Find where the given text appears and provide that cell's center as [X, Y] coordinate. 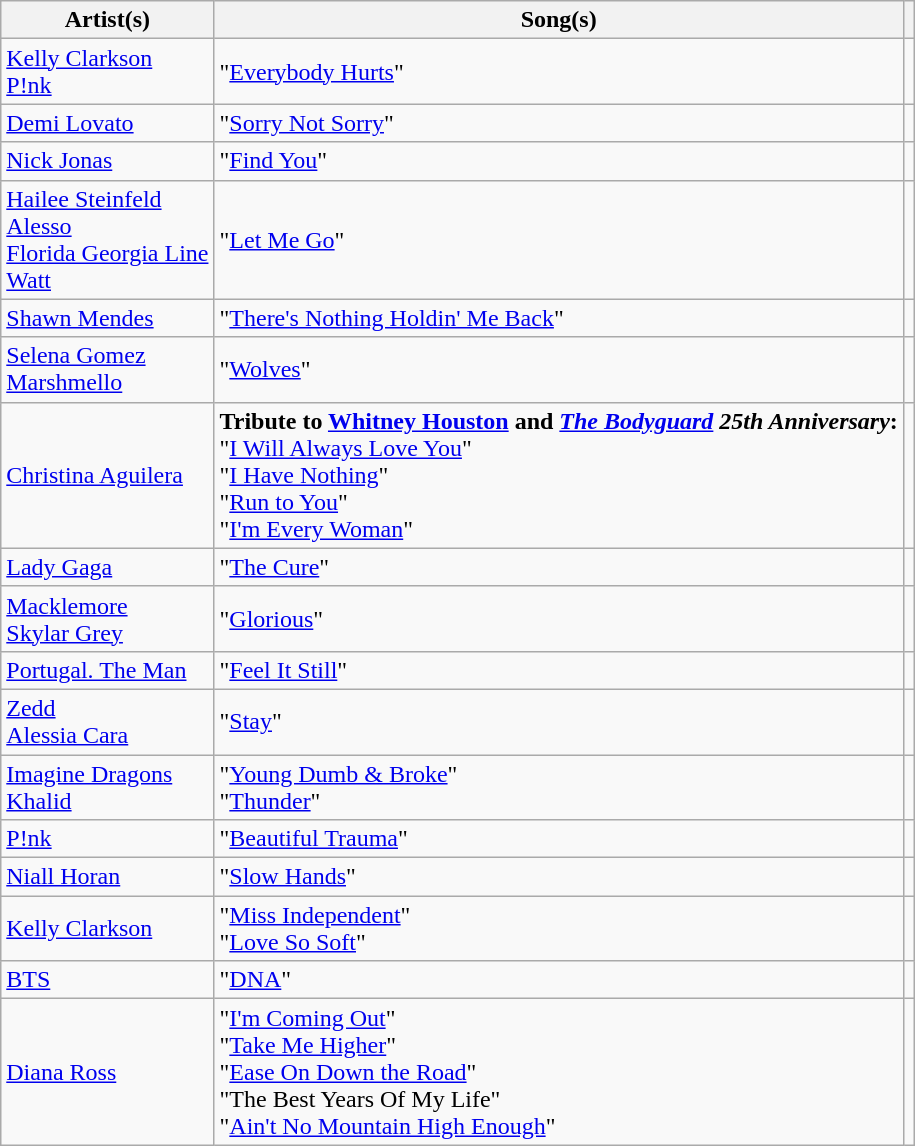
Demi Lovato [108, 123]
MacklemoreSkylar Grey [108, 618]
"Glorious" [558, 618]
"Young Dumb & Broke""Thunder" [558, 786]
Niall Horan [108, 877]
Song(s) [558, 20]
BTS [108, 980]
Diana Ross [108, 1072]
Lady Gaga [108, 567]
"Everybody Hurts" [558, 72]
"There's Nothing Holdin' Me Back" [558, 318]
"Stay" [558, 722]
Selena GomezMarshmello [108, 370]
Tribute to Whitney Houston and The Bodyguard 25th Anniversary:"I Will Always Love You""I Have Nothing""Run to You""I'm Every Woman" [558, 475]
"The Cure" [558, 567]
"Beautiful Trauma" [558, 839]
ZeddAlessia Cara [108, 722]
"Slow Hands" [558, 877]
Christina Aguilera [108, 475]
"Feel It Still" [558, 670]
"Find You" [558, 161]
Shawn Mendes [108, 318]
Artist(s) [108, 20]
Kelly Clarkson [108, 928]
P!nk [108, 839]
"Miss Independent""Love So Soft" [558, 928]
Imagine DragonsKhalid [108, 786]
Kelly ClarksonP!nk [108, 72]
"Wolves" [558, 370]
Nick Jonas [108, 161]
Portugal. The Man [108, 670]
"DNA" [558, 980]
"Let Me Go" [558, 240]
Hailee SteinfeldAlessoFlorida Georgia LineWatt [108, 240]
"Sorry Not Sorry" [558, 123]
"I'm Coming Out""Take Me Higher""Ease On Down the Road""The Best Years Of My Life""Ain't No Mountain High Enough" [558, 1072]
